Return (X, Y) of the center of cell containing provided text 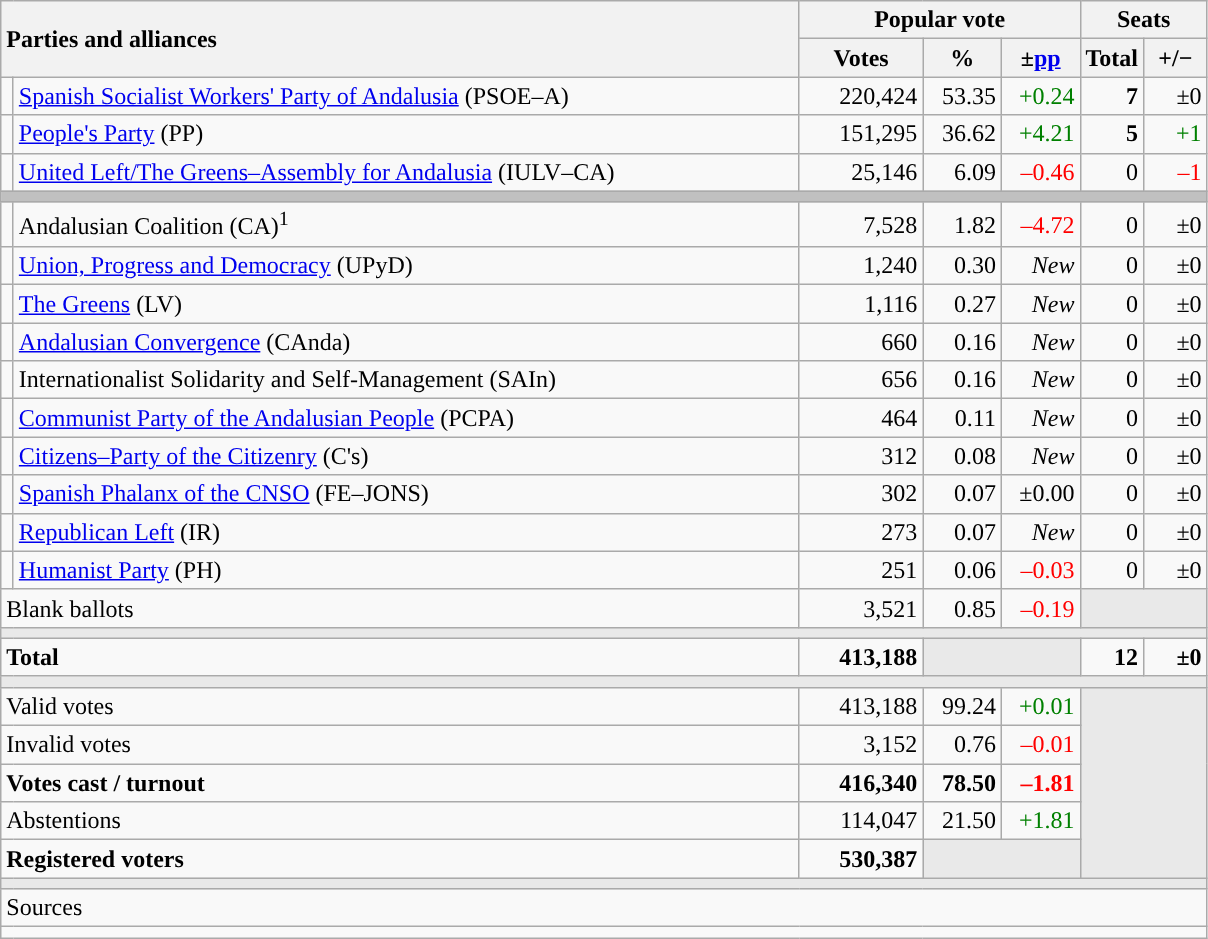
+0.01 (1040, 706)
–4.72 (1040, 224)
Votes (861, 58)
–1.81 (1040, 783)
Spanish Socialist Workers' Party of Andalusia (PSOE–A) (406, 96)
Popular vote (940, 20)
6.09 (962, 172)
Andalusian Coalition (CA)1 (406, 224)
0.11 (962, 418)
0.76 (962, 745)
Blank ballots (400, 608)
251 (861, 570)
–1 (1176, 172)
78.50 (962, 783)
25,146 (861, 172)
151,295 (861, 134)
People's Party (PP) (406, 134)
+1.81 (1040, 821)
7 (1112, 96)
7,528 (861, 224)
1,116 (861, 304)
0.06 (962, 570)
±pp (1040, 58)
0.27 (962, 304)
–0.46 (1040, 172)
530,387 (861, 859)
+0.24 (1040, 96)
Spanish Phalanx of the CNSO (FE–JONS) (406, 494)
99.24 (962, 706)
+4.21 (1040, 134)
Valid votes (400, 706)
220,424 (861, 96)
±0.00 (1040, 494)
Union, Progress and Democracy (UPyD) (406, 266)
Registered voters (400, 859)
464 (861, 418)
+/− (1176, 58)
The Greens (LV) (406, 304)
3,521 (861, 608)
–0.03 (1040, 570)
1,240 (861, 266)
Republican Left (IR) (406, 532)
Communist Party of the Andalusian People (PCPA) (406, 418)
Humanist Party (PH) (406, 570)
Invalid votes (400, 745)
United Left/The Greens–Assembly for Andalusia (IULV–CA) (406, 172)
21.50 (962, 821)
656 (861, 380)
+1 (1176, 134)
Citizens–Party of the Citizenry (C's) (406, 456)
5 (1112, 134)
53.35 (962, 96)
0.30 (962, 266)
302 (861, 494)
3,152 (861, 745)
273 (861, 532)
1.82 (962, 224)
–0.01 (1040, 745)
Internationalist Solidarity and Self-Management (SAIn) (406, 380)
Votes cast / turnout (400, 783)
–0.19 (1040, 608)
Andalusian Convergence (CAnda) (406, 342)
660 (861, 342)
Seats (1144, 20)
Parties and alliances (400, 39)
416,340 (861, 783)
Sources (604, 908)
% (962, 58)
0.85 (962, 608)
114,047 (861, 821)
12 (1112, 657)
36.62 (962, 134)
Abstentions (400, 821)
312 (861, 456)
0.08 (962, 456)
